From the cell containing the given text, extract its center point as [x, y] coordinate. 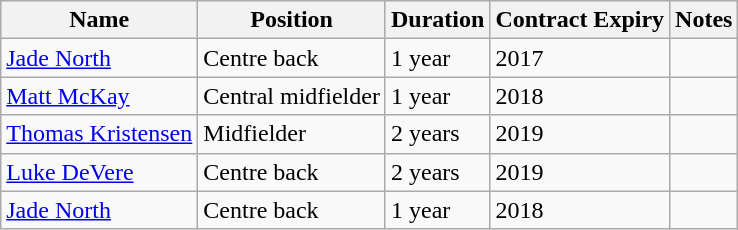
Thomas Kristensen [100, 134]
Luke DeVere [100, 172]
Midfielder [292, 134]
2017 [580, 58]
Duration [437, 20]
Name [100, 20]
Notes [704, 20]
Matt McKay [100, 96]
Contract Expiry [580, 20]
Position [292, 20]
Central midfielder [292, 96]
